Search for the cell housing the specified text and yield its [X, Y] center coordinate. 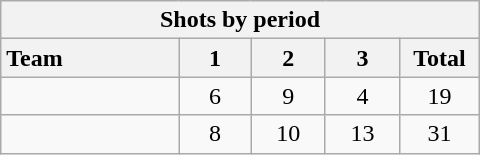
Total [440, 58]
1 [215, 58]
8 [215, 134]
Team [90, 58]
6 [215, 96]
3 [362, 58]
9 [288, 96]
13 [362, 134]
Shots by period [240, 20]
4 [362, 96]
31 [440, 134]
19 [440, 96]
2 [288, 58]
10 [288, 134]
